Provide the [X, Y] coordinate of the cell's center where the given text is located.  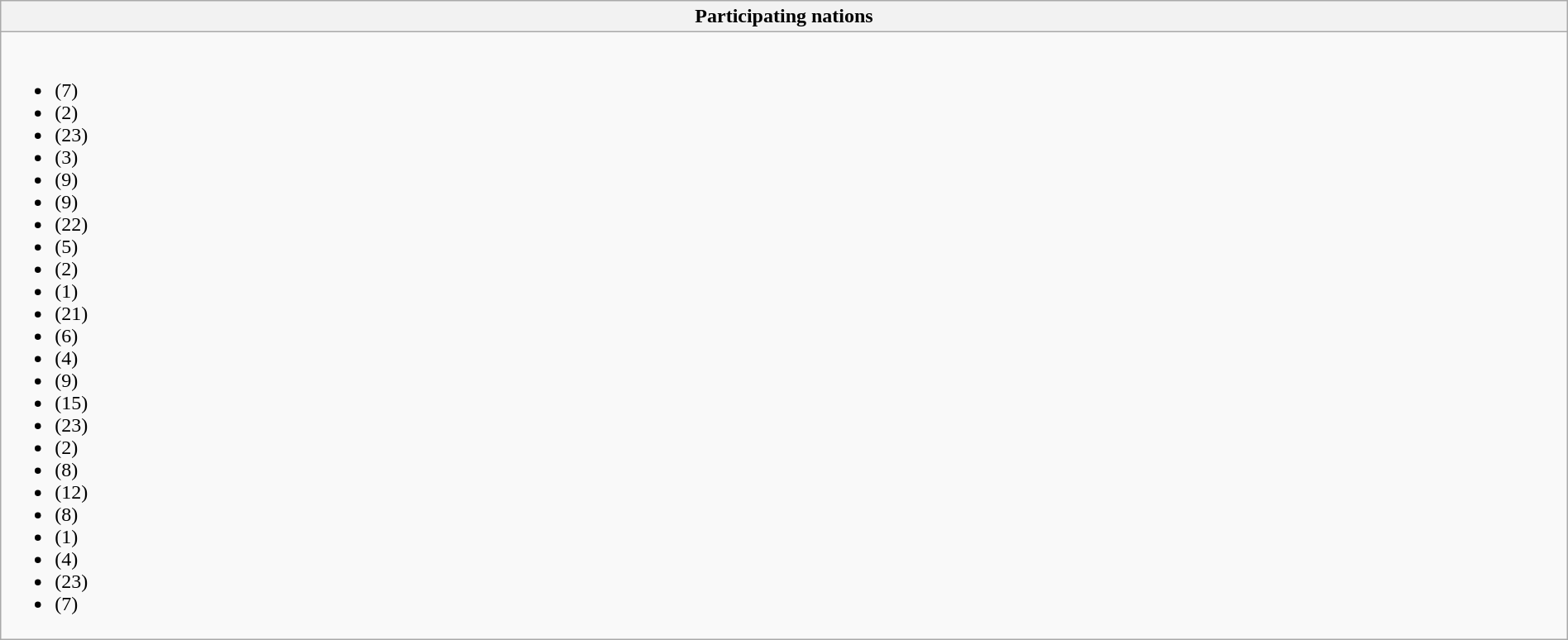
Participating nations [784, 17]
(7) (2) (23) (3) (9) (9) (22) (5) (2) (1) (21) (6) (4) (9) (15) (23) (2) (8) (12) (8) (1) (4) (23) (7) [784, 336]
